Capture the cell that displays the provided text and extract its (X, Y) central coordinate. 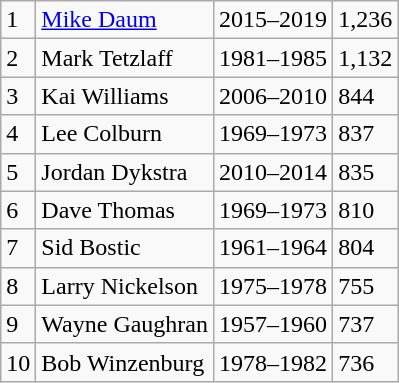
9 (18, 324)
2015–2019 (274, 20)
Sid Bostic (125, 248)
737 (366, 324)
736 (366, 362)
1,132 (366, 58)
1 (18, 20)
1957–1960 (274, 324)
844 (366, 96)
755 (366, 286)
6 (18, 210)
Larry Nickelson (125, 286)
804 (366, 248)
Bob Winzenburg (125, 362)
810 (366, 210)
10 (18, 362)
3 (18, 96)
Jordan Dykstra (125, 172)
2010–2014 (274, 172)
1978–1982 (274, 362)
Mike Daum (125, 20)
Wayne Gaughran (125, 324)
8 (18, 286)
1961–1964 (274, 248)
1981–1985 (274, 58)
4 (18, 134)
7 (18, 248)
837 (366, 134)
Kai Williams (125, 96)
Dave Thomas (125, 210)
Mark Tetzlaff (125, 58)
Lee Colburn (125, 134)
1,236 (366, 20)
2006–2010 (274, 96)
5 (18, 172)
2 (18, 58)
835 (366, 172)
1975–1978 (274, 286)
